Search for the cell housing the specified text and yield its (X, Y) center coordinate. 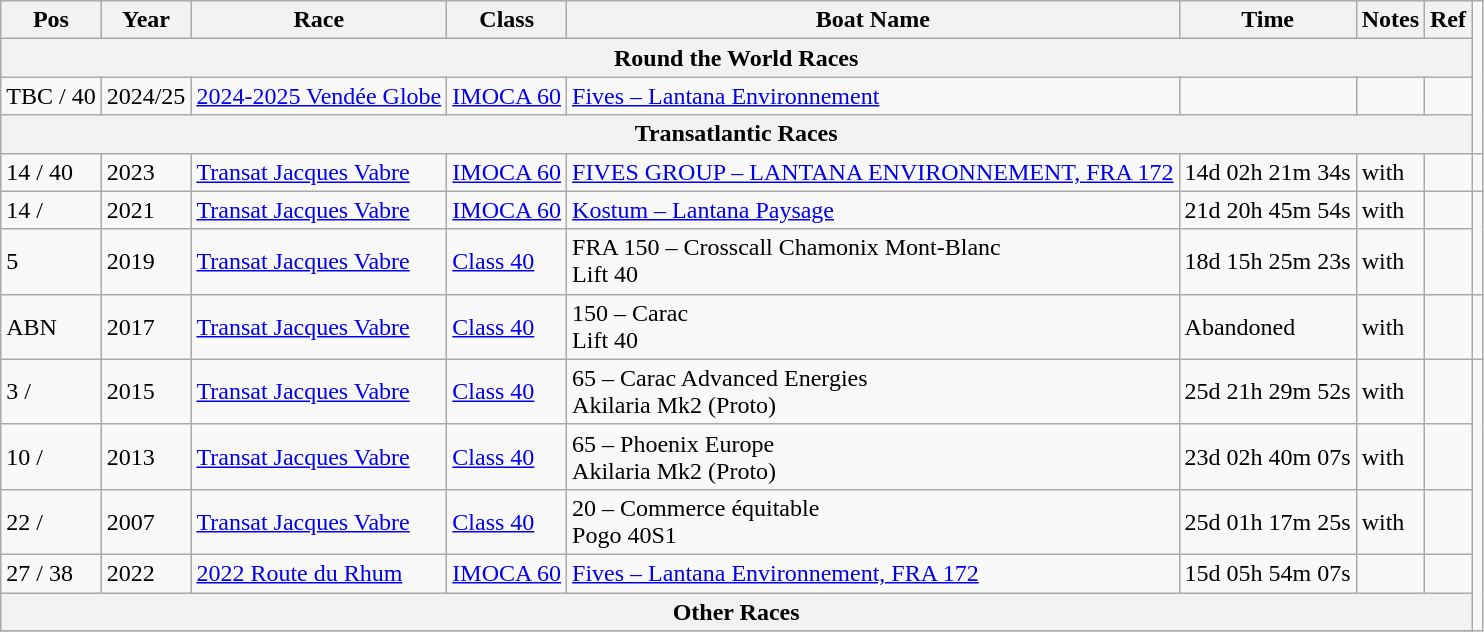
2023 (146, 172)
21d 20h 45m 54s (1268, 210)
22 / (51, 522)
65 – Phoenix Europe Akilaria Mk2 (Proto) (873, 456)
Round the World Races (736, 58)
2022 (146, 573)
2024/25 (146, 96)
23d 02h 40m 07s (1268, 456)
Class (507, 20)
25d 01h 17m 25s (1268, 522)
ABN (51, 326)
Abandoned (1268, 326)
25d 21h 29m 52s (1268, 392)
3 / (51, 392)
150 – Carac Lift 40 (873, 326)
Other Races (736, 611)
TBC / 40 (51, 96)
Fives – Lantana Environnement, FRA 172 (873, 573)
Race (319, 20)
10 / (51, 456)
Year (146, 20)
Transatlantic Races (736, 134)
20 – Commerce équitable Pogo 40S1 (873, 522)
Kostum – Lantana Paysage (873, 210)
Notes (1390, 20)
2017 (146, 326)
27 / 38 (51, 573)
Pos (51, 20)
FIVES GROUP – LANTANA ENVIRONNEMENT, FRA 172 (873, 172)
Time (1268, 20)
15d 05h 54m 07s (1268, 573)
2019 (146, 262)
18d 15h 25m 23s (1268, 262)
14d 02h 21m 34s (1268, 172)
Fives – Lantana Environnement (873, 96)
FRA 150 – Crosscall Chamonix Mont-Blanc Lift 40 (873, 262)
2024-2025 Vendée Globe (319, 96)
2015 (146, 392)
2013 (146, 456)
Ref (1448, 20)
Boat Name (873, 20)
14 / (51, 210)
2022 Route du Rhum (319, 573)
2007 (146, 522)
65 – Carac Advanced Energies Akilaria Mk2 (Proto) (873, 392)
14 / 40 (51, 172)
2021 (146, 210)
5 (51, 262)
